Identify which cell holds the provided text, then report its (X, Y) central coordinate. 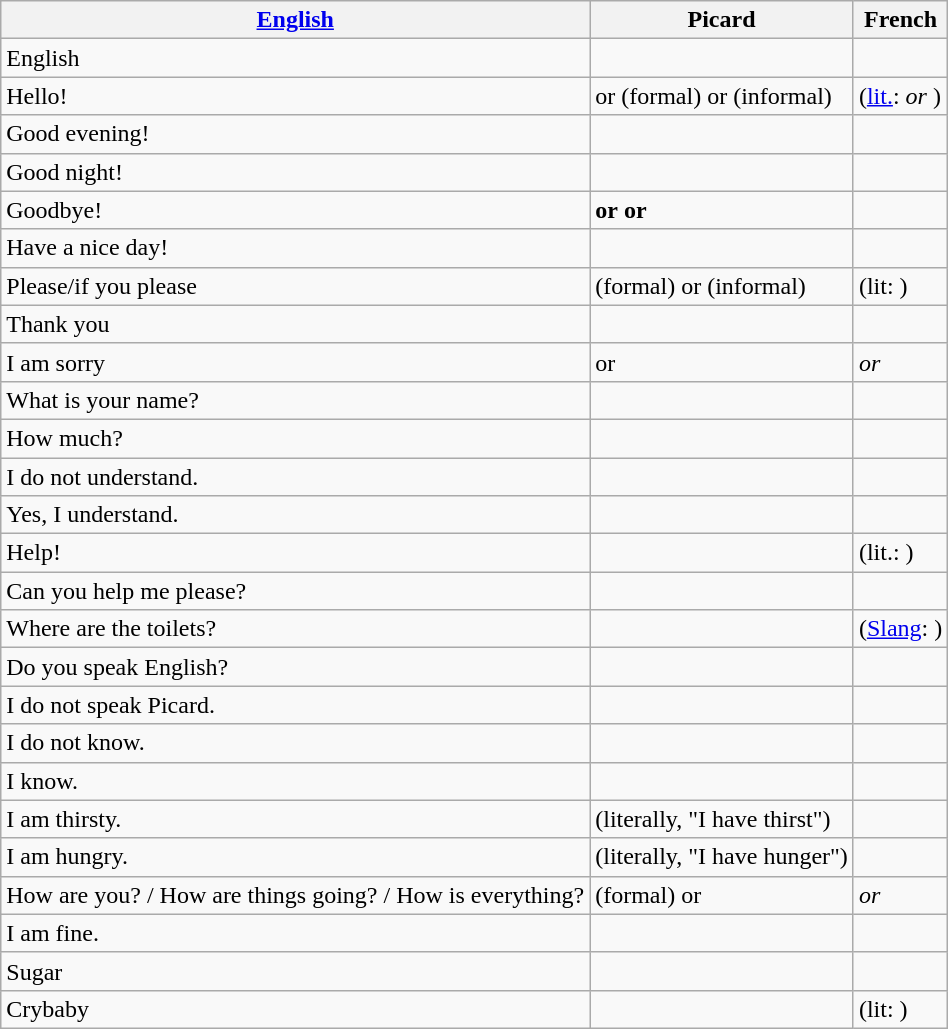
What is your name? (296, 400)
or (formal) or (informal) (722, 96)
Good night! (296, 172)
Crybaby (296, 1009)
I am thirsty. (296, 819)
Hello! (296, 96)
I know. (296, 781)
(formal) or (informal) (722, 286)
How much? (296, 438)
(formal) or (722, 895)
Good evening! (296, 134)
Goodbye! (296, 210)
Help! (296, 553)
Please/if you please (296, 286)
Do you speak English? (296, 667)
I do not know. (296, 743)
I am fine. (296, 933)
Picard (722, 20)
Thank you (296, 324)
Yes, I understand. (296, 515)
(literally, "I have thirst") (722, 819)
I am hungry. (296, 857)
Sugar (296, 971)
(lit.: ) (900, 553)
French (900, 20)
(literally, "I have hunger") (722, 857)
Where are the toilets? (296, 629)
I do not understand. (296, 477)
(Slang: ) (900, 629)
I am sorry (296, 362)
Can you help me please? (296, 591)
or or (722, 210)
I do not speak Picard. (296, 705)
Have a nice day! (296, 248)
(lit.: or ) (900, 96)
How are you? / How are things going? / How is everything? (296, 895)
